Determine the [X, Y] coordinate at the center of the cell enclosing the given text.  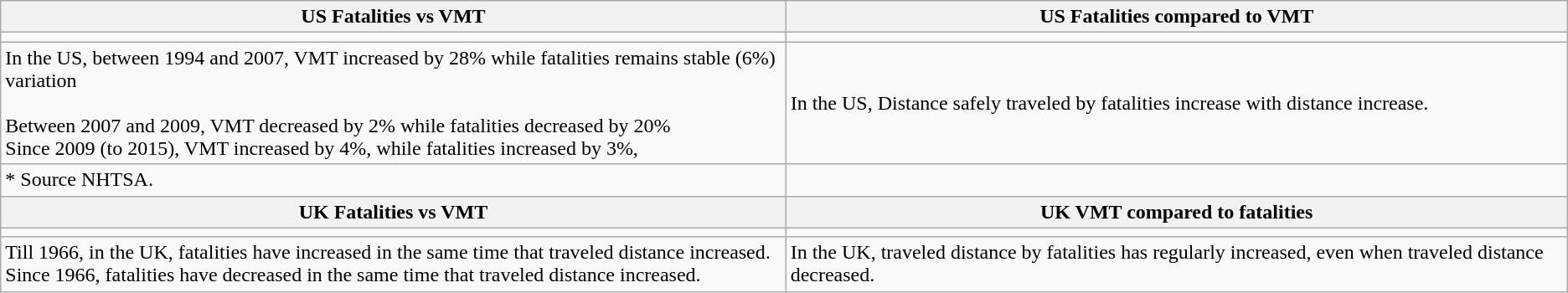
UK Fatalities vs VMT [394, 212]
In the UK, traveled distance by fatalities has regularly increased, even when traveled distance decreased. [1176, 265]
In the US, Distance safely traveled by fatalities increase with distance increase. [1176, 103]
UK VMT compared to fatalities [1176, 212]
US Fatalities compared to VMT [1176, 17]
US Fatalities vs VMT [394, 17]
* Source NHTSA. [394, 180]
